Extract the [x, y] coordinate from the center of the cell holding the provided text.  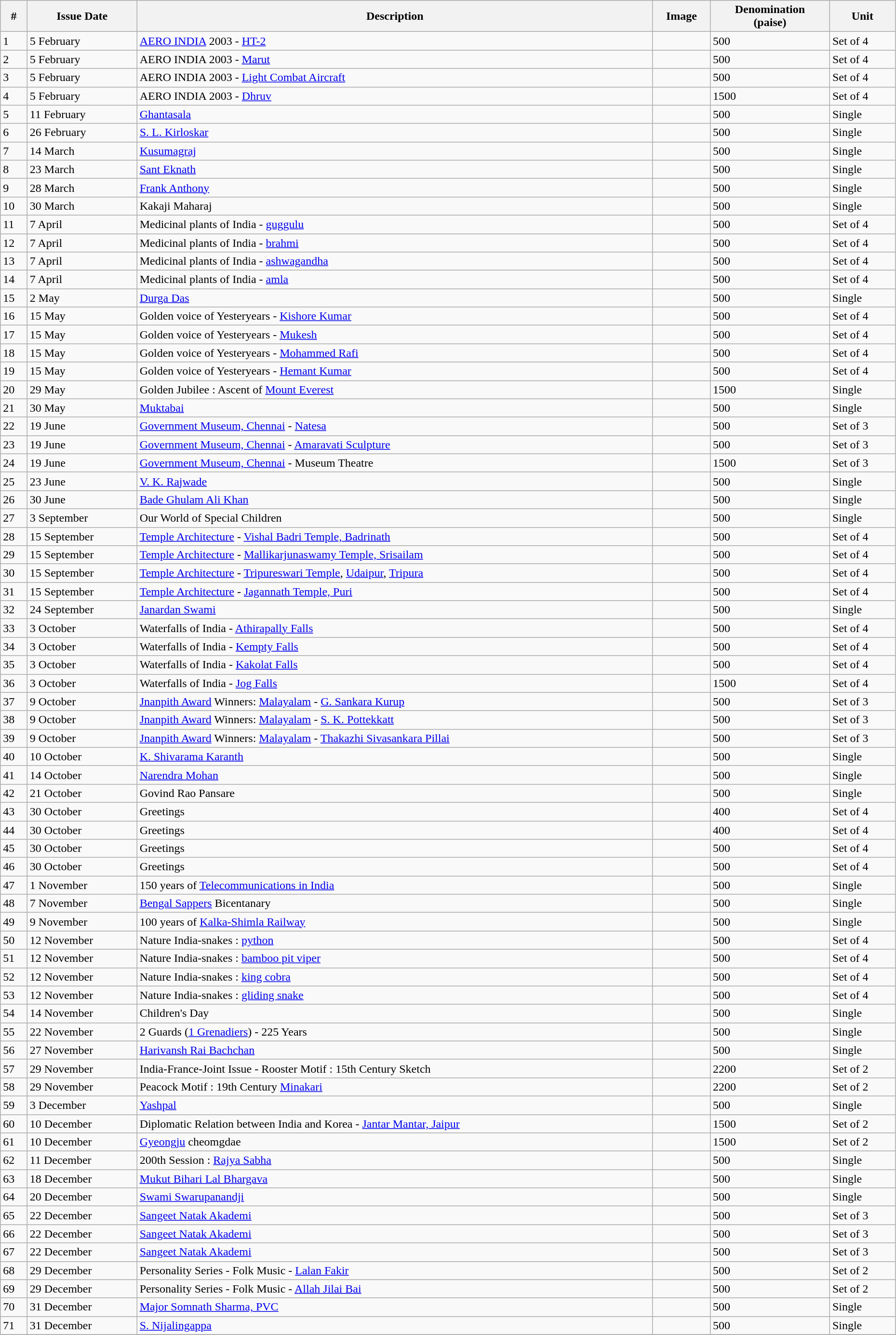
21 [14, 408]
Jnanpith Award Winners: Malayalam - S. K. Pottekkatt [395, 720]
Durga Das [395, 298]
Harivansh Rai Bachchan [395, 1050]
3 [14, 78]
29 May [82, 390]
Diplomatic Relation between India and Korea - Jantar Mantar, Jaipur [395, 1124]
28 [14, 537]
61 [14, 1142]
Golden voice of Yesteryears - Hemant Kumar [395, 371]
25 [14, 481]
22 [14, 426]
34 [14, 647]
33 [14, 628]
28 March [82, 188]
11 December [82, 1160]
Temple Architecture - Vishal Badri Temple, Badrinath [395, 537]
Our World of Special Children [395, 518]
Bade Ghulam Ali Khan [395, 499]
Golden Jubilee : Ascent of Mount Everest [395, 390]
2 [14, 59]
37 [14, 701]
69 [14, 1289]
Personality Series - Folk Music - Lalan Fakir [395, 1270]
20 December [82, 1197]
# [14, 16]
31 [14, 592]
17 [14, 335]
2 May [82, 298]
Nature India-snakes : gliding snake [395, 995]
68 [14, 1270]
3 December [82, 1105]
54 [14, 1013]
Denomination(paise) [770, 16]
41 [14, 775]
Waterfalls of India - Jog Falls [395, 683]
55 [14, 1032]
12 [14, 243]
7 November [82, 903]
60 [14, 1124]
4 [14, 96]
38 [14, 720]
49 [14, 922]
57 [14, 1068]
Temple Architecture - Tripureswari Temple, Udaipur, Tripura [395, 573]
24 September [82, 610]
32 [14, 610]
6 [14, 133]
15 [14, 298]
AERO INDIA 2003 - HT-2 [395, 41]
Nature India-snakes : bamboo pit viper [395, 958]
Unit [862, 16]
40 [14, 756]
19 [14, 371]
45 [14, 849]
18 [14, 353]
Golden voice of Yesteryears - Mohammed Rafi [395, 353]
Government Museum, Chennai - Museum Theatre [395, 463]
66 [14, 1234]
Medicinal plants of India - brahmi [395, 243]
64 [14, 1197]
Ghantasala [395, 114]
30 June [82, 499]
K. Shivarama Karanth [395, 756]
7 [14, 151]
Personality Series - Folk Music - Allah Jilai Bai [395, 1289]
Kakaji Maharaj [395, 206]
Temple Architecture - Jagannath Temple, Puri [395, 592]
65 [14, 1215]
52 [14, 977]
14 March [82, 151]
63 [14, 1179]
S. L. Kirloskar [395, 133]
23 March [82, 169]
14 [14, 280]
Kusumagraj [395, 151]
V. K. Rajwade [395, 481]
S. Nijalingappa [395, 1325]
Government Museum, Chennai - Amaravati Sculpture [395, 445]
67 [14, 1252]
51 [14, 958]
30 March [82, 206]
1 November [82, 885]
Yashpal [395, 1105]
Medicinal plants of India - guggulu [395, 224]
Swami Swarupanandji [395, 1197]
Jnanpith Award Winners: Malayalam - G. Sankara Kurup [395, 701]
Peacock Motif : 19th Century Minakari [395, 1087]
AERO INDIA 2003 - Light Combat Aircraft [395, 78]
150 years of Telecommunications in India [395, 885]
200th Session : Rajya Sabha [395, 1160]
53 [14, 995]
14 November [82, 1013]
27 November [82, 1050]
22 November [82, 1032]
56 [14, 1050]
Major Somnath Sharma, PVC [395, 1307]
29 [14, 555]
36 [14, 683]
100 years of Kalka-Shimla Railway [395, 922]
Nature India-snakes : king cobra [395, 977]
35 [14, 665]
Golden voice of Yesteryears - Mukesh [395, 335]
24 [14, 463]
27 [14, 518]
Government Museum, Chennai - Natesa [395, 426]
44 [14, 830]
5 [14, 114]
Narendra Mohan [395, 775]
11 [14, 224]
Golden voice of Yesteryears - Kishore Kumar [395, 316]
Janardan Swami [395, 610]
3 September [82, 518]
26 February [82, 133]
Waterfalls of India - Athirapally Falls [395, 628]
46 [14, 867]
Govind Rao Pansare [395, 793]
11 February [82, 114]
Temple Architecture - Mallikarjunaswamy Temple, Srisailam [395, 555]
47 [14, 885]
59 [14, 1105]
13 [14, 261]
Waterfalls of India - Kakolat Falls [395, 665]
42 [14, 793]
Image [682, 16]
Medicinal plants of India - ashwagandha [395, 261]
Issue Date [82, 16]
21 October [82, 793]
71 [14, 1325]
39 [14, 738]
1 [14, 41]
10 October [82, 756]
10 [14, 206]
Muktabai [395, 408]
30 May [82, 408]
20 [14, 390]
Jnanpith Award Winners: Malayalam - Thakazhi Sivasankara Pillai [395, 738]
14 October [82, 775]
India-France-Joint Issue - Rooster Motif : 15th Century Sketch [395, 1068]
9 [14, 188]
Sant Eknath [395, 169]
AERO INDIA 2003 - Marut [395, 59]
Bengal Sappers Bicentanary [395, 903]
Description [395, 16]
26 [14, 499]
Mukut Bihari Lal Bhargava [395, 1179]
48 [14, 903]
58 [14, 1087]
8 [14, 169]
62 [14, 1160]
Gyeongju cheomgdae [395, 1142]
23 [14, 445]
Waterfalls of India - Kempty Falls [395, 647]
16 [14, 316]
70 [14, 1307]
AERO INDIA 2003 - Dhruv [395, 96]
23 June [82, 481]
Frank Anthony [395, 188]
Medicinal plants of India - amla [395, 280]
18 December [82, 1179]
Children's Day [395, 1013]
9 November [82, 922]
2 Guards (1 Grenadiers) - 225 Years [395, 1032]
30 [14, 573]
43 [14, 811]
Nature India-snakes : python [395, 940]
50 [14, 940]
